For the text-containing cell, return its midpoint in (x, y) coordinate format. 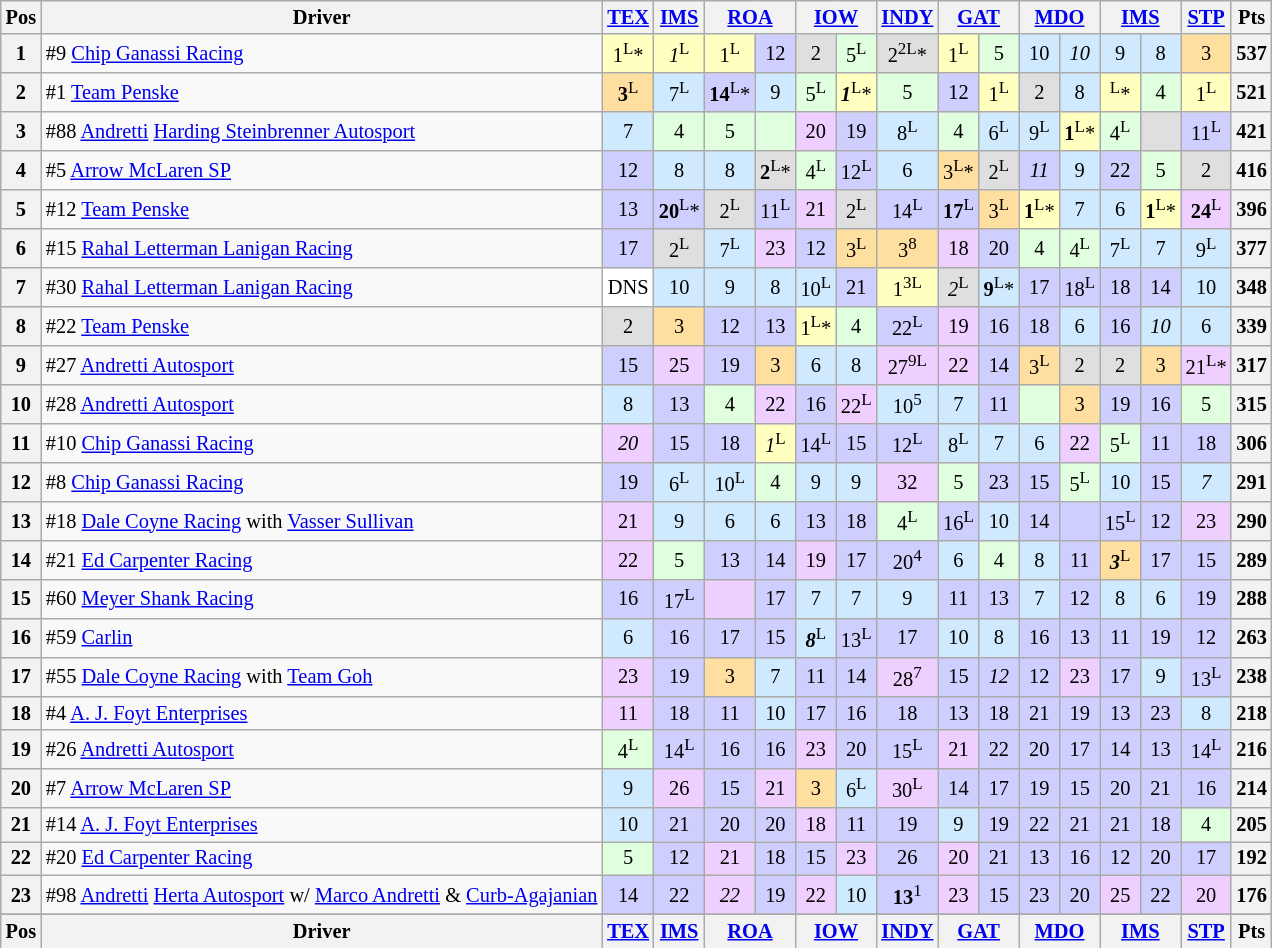
22L* (907, 54)
#60 Meyer Shank Racing (322, 598)
1 (21, 54)
#88 Andretti Harding Steinbrenner Autosport (322, 132)
3L* (958, 170)
#26 Andretti Autosport (322, 750)
377 (1251, 248)
317 (1251, 366)
20L* (680, 210)
#8 Chip Ganassi Racing (322, 482)
#22 Team Penske (322, 326)
#18 Dale Coyne Racing with Vasser Sullivan (322, 520)
#20 Ed Carpenter Racing (322, 858)
9L* (999, 288)
#28 Andretti Autosport (322, 404)
176 (1251, 894)
14L* (730, 92)
291 (1251, 482)
#15 Rahal Letterman Lanigan Racing (322, 248)
#7 Arrow McLaren SP (322, 788)
288 (1251, 598)
#12 Team Penske (322, 210)
#1 Team Penske (322, 92)
339 (1251, 326)
#10 Chip Ganassi Racing (322, 444)
537 (1251, 54)
#98 Andretti Herta Autosport w/ Marco Andretti & Curb-Agajanian (322, 894)
290 (1251, 520)
238 (1251, 676)
263 (1251, 638)
16L (958, 520)
218 (1251, 713)
289 (1251, 560)
315 (1251, 404)
#14 A. J. Foyt Enterprises (322, 825)
348 (1251, 288)
396 (1251, 210)
416 (1251, 170)
32 (907, 482)
214 (1251, 788)
192 (1251, 858)
#55 Dale Coyne Racing with Team Goh (322, 676)
521 (1251, 92)
38 (907, 248)
30L (907, 788)
131 (907, 894)
421 (1251, 132)
18L (1079, 288)
DNS (628, 288)
#4 A. J. Foyt Enterprises (322, 713)
#5 Arrow McLaren SP (322, 170)
216 (1251, 750)
21L* (1206, 366)
287 (907, 676)
306 (1251, 444)
204 (907, 560)
105 (907, 404)
205 (1251, 825)
#27 Andretti Autosport (322, 366)
#21 Ed Carpenter Racing (322, 560)
24L (1206, 210)
2L* (775, 170)
279L (907, 366)
L* (1120, 92)
#30 Rahal Letterman Lanigan Racing (322, 288)
#59 Carlin (322, 638)
#9 Chip Ganassi Racing (322, 54)
